Find where the given text appears and provide that cell's center as [x, y] coordinate. 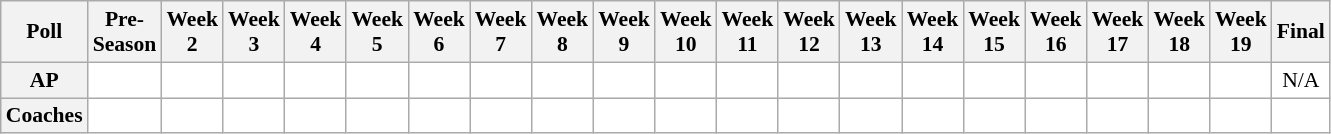
Week7 [501, 32]
Coaches [44, 116]
Week9 [624, 32]
Week11 [748, 32]
Week18 [1179, 32]
Pre-Season [125, 32]
N/A [1301, 80]
Poll [44, 32]
Week8 [562, 32]
Week12 [809, 32]
Week14 [933, 32]
Week4 [316, 32]
Week17 [1118, 32]
Week15 [994, 32]
AP [44, 80]
Week10 [686, 32]
Final [1301, 32]
Week13 [871, 32]
Week19 [1241, 32]
Week3 [254, 32]
Week16 [1056, 32]
Week6 [439, 32]
Week5 [377, 32]
Week2 [192, 32]
